Identify which cell holds the provided text, then report its [X, Y] central coordinate. 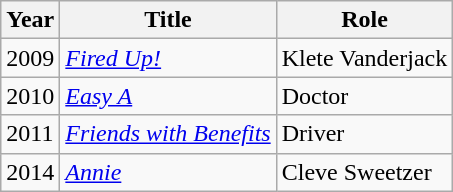
2011 [30, 134]
2014 [30, 172]
Doctor [364, 96]
Driver [364, 134]
Role [364, 20]
Friends with Benefits [168, 134]
2010 [30, 96]
Cleve Sweetzer [364, 172]
Easy A [168, 96]
Fired Up! [168, 58]
Year [30, 20]
2009 [30, 58]
Title [168, 20]
Annie [168, 172]
Klete Vanderjack [364, 58]
